Capture the cell that displays the provided text and extract its (X, Y) central coordinate. 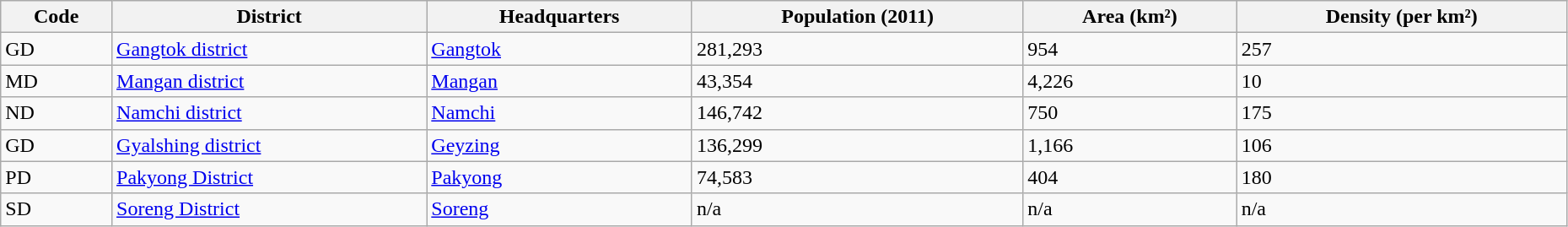
Mangan (560, 81)
Gangtok district (270, 49)
Pakyong District (270, 177)
750 (1130, 113)
Gangtok (560, 49)
10 (1402, 81)
SD (57, 209)
954 (1130, 49)
146,742 (857, 113)
Mangan district (270, 81)
74,583 (857, 177)
Code (57, 17)
257 (1402, 49)
175 (1402, 113)
43,354 (857, 81)
404 (1130, 177)
Population (2011) (857, 17)
Gyalshing district (270, 145)
Soreng (560, 209)
Namchi district (270, 113)
106 (1402, 145)
180 (1402, 177)
281,293 (857, 49)
Headquarters (560, 17)
Namchi (560, 113)
ND (57, 113)
136,299 (857, 145)
Pakyong (560, 177)
Density (per km²) (1402, 17)
4,226 (1130, 81)
District (270, 17)
Area (km²) (1130, 17)
MD (57, 81)
Geyzing (560, 145)
Soreng District (270, 209)
1,166 (1130, 145)
PD (57, 177)
